Return [x, y] of the center of cell containing provided text 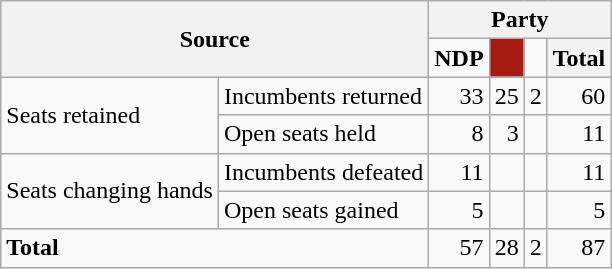
NDP [459, 58]
25 [506, 96]
Seats changing hands [110, 191]
87 [579, 248]
Incumbents defeated [323, 172]
Party [520, 20]
3 [506, 134]
60 [579, 96]
57 [459, 248]
Source [215, 39]
Open seats held [323, 134]
Open seats gained [323, 210]
Seats retained [110, 115]
8 [459, 134]
33 [459, 96]
Incumbents returned [323, 96]
28 [506, 248]
